Identify which cell holds the provided text, then report its [X, Y] central coordinate. 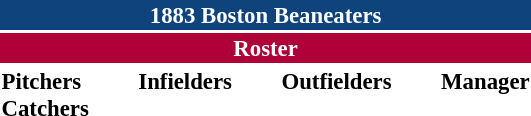
Roster [266, 48]
1883 Boston Beaneaters [266, 15]
